Provide the [x, y] coordinate of the cell's center where the given text is located.  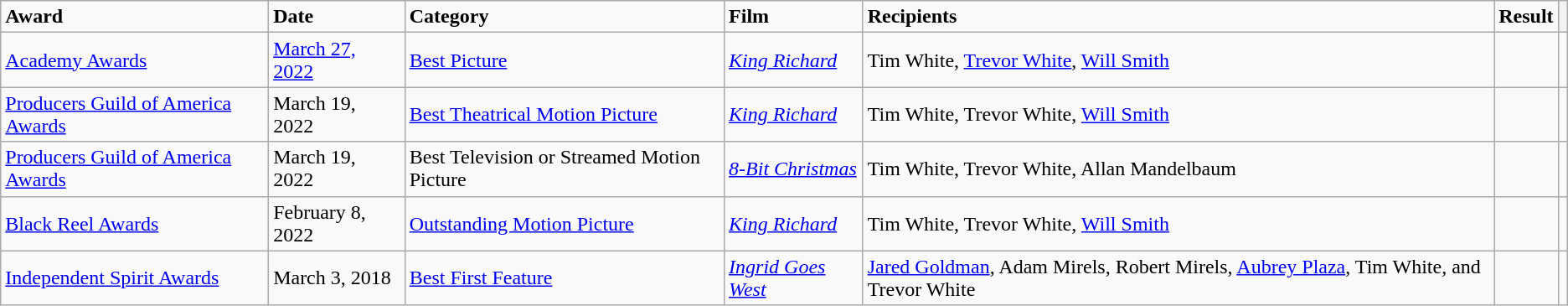
Jared Goldman, Adam Mirels, Robert Mirels, Aubrey Plaza, Tim White, and Trevor White [1179, 278]
8-Bit Christmas [794, 169]
March 3, 2018 [337, 278]
Category [565, 17]
Academy Awards [135, 60]
Result [1526, 17]
Film [794, 17]
Best Television or Streamed Motion Picture [565, 169]
Date [337, 17]
Best First Feature [565, 278]
Award [135, 17]
Recipients [1179, 17]
March 27, 2022 [337, 60]
Independent Spirit Awards [135, 278]
Tim White, Trevor White, Allan Mandelbaum [1179, 169]
Best Theatrical Motion Picture [565, 114]
Black Reel Awards [135, 223]
Ingrid Goes West [794, 278]
Outstanding Motion Picture [565, 223]
February 8, 2022 [337, 223]
Best Picture [565, 60]
